Provide the [X, Y] coordinate of the cell's center where the given text is located.  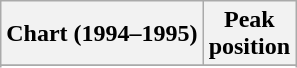
Peakposition [249, 34]
Chart (1994–1995) [102, 34]
